Output the (X, Y) coordinate of the center of the cell containing the given text.  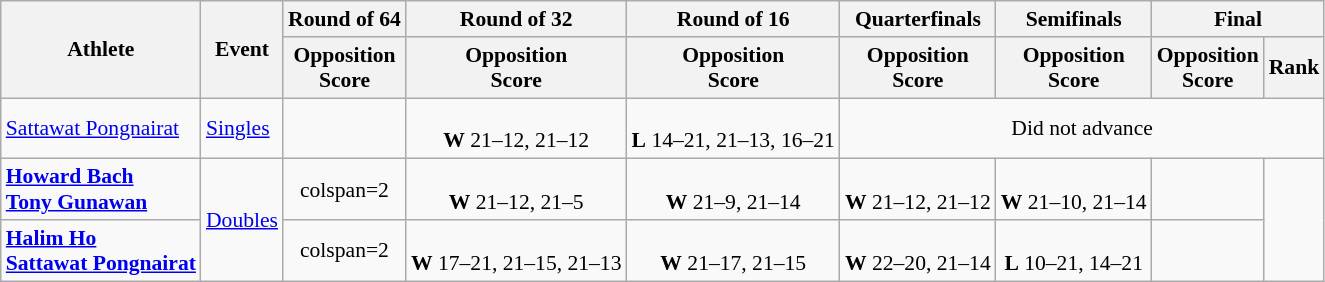
W 17–21, 21–15, 21–13 (516, 250)
W 21–12, 21–5 (516, 190)
Round of 16 (734, 19)
W 21–9, 21–14 (734, 190)
Athlete (101, 50)
Howard BachTony Gunawan (101, 190)
Did not advance (1082, 128)
Final (1238, 19)
Semifinals (1074, 19)
Singles (242, 128)
W 21–10, 21–14 (1074, 190)
L 14–21, 21–13, 16–21 (734, 128)
Halim HoSattawat Pongnairat (101, 250)
Round of 64 (344, 19)
Rank (1294, 68)
Event (242, 50)
Round of 32 (516, 19)
L 10–21, 14–21 (1074, 250)
Sattawat Pongnairat (101, 128)
Quarterfinals (918, 19)
Doubles (242, 220)
W 22–20, 21–14 (918, 250)
W 21–17, 21–15 (734, 250)
